Pinpoint the cell where the given text exists, returning its (X, Y) midpoint coordinate. 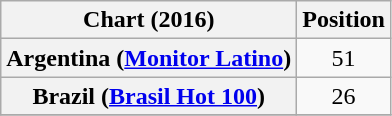
51 (344, 58)
Chart (2016) (149, 20)
26 (344, 96)
Argentina (Monitor Latino) (149, 58)
Brazil (Brasil Hot 100) (149, 96)
Position (344, 20)
